For the text-containing cell, return its midpoint in [X, Y] coordinate format. 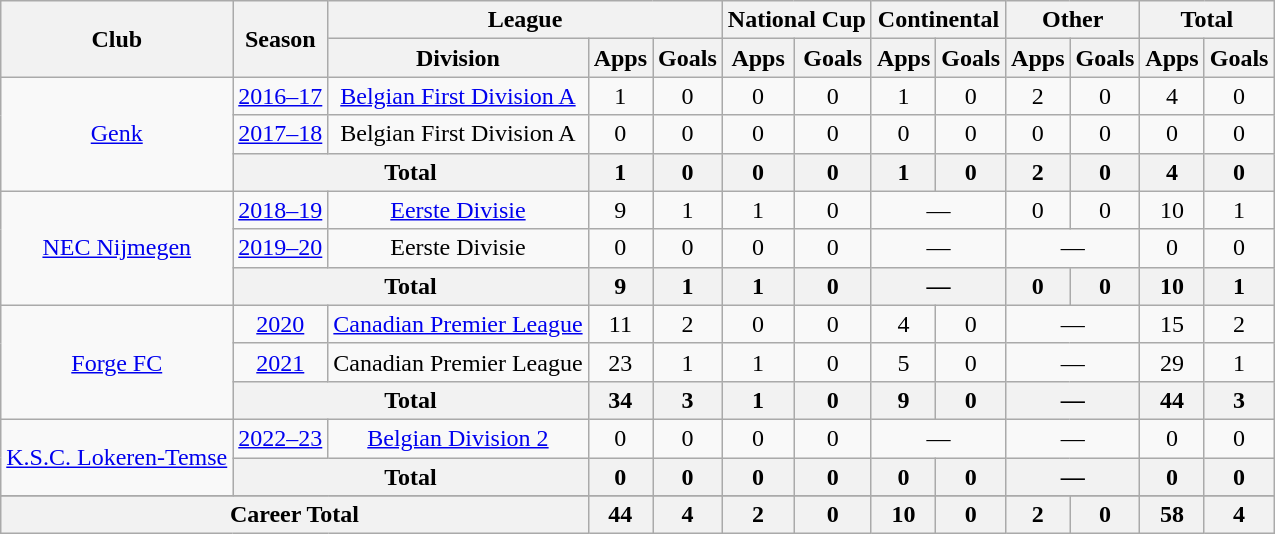
Forge FC [117, 362]
National Cup [796, 20]
2018–19 [280, 210]
2016–17 [280, 96]
2019–20 [280, 248]
58 [1172, 515]
5 [903, 362]
Division [458, 58]
2021 [280, 362]
29 [1172, 362]
2020 [280, 324]
Genk [117, 134]
34 [620, 400]
11 [620, 324]
League [525, 20]
2017–18 [280, 134]
Continental [938, 20]
Other [1073, 20]
K.S.C. Lokeren-Temse [117, 457]
23 [620, 362]
Belgian Division 2 [458, 438]
NEC Nijmegen [117, 248]
2022–23 [280, 438]
Season [280, 39]
Career Total [294, 515]
15 [1172, 324]
Club [117, 39]
